Provide the (X, Y) coordinate of the cell's center where the given text is located.  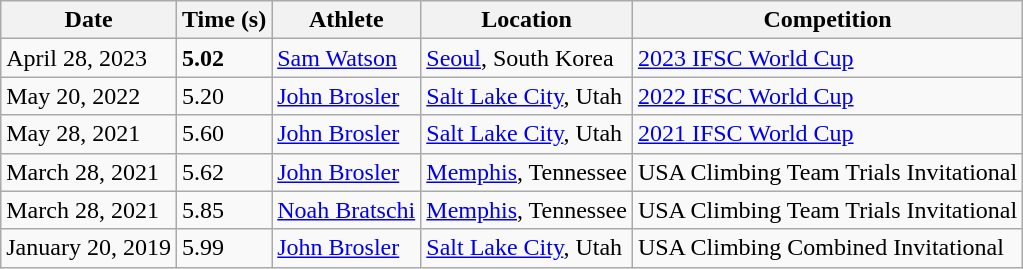
Seoul, South Korea (527, 58)
2022 IFSC World Cup (827, 96)
5.85 (224, 210)
USA Climbing Combined Invitational (827, 248)
April 28, 2023 (89, 58)
5.20 (224, 96)
Competition (827, 20)
2021 IFSC World Cup (827, 134)
Location (527, 20)
5.02 (224, 58)
Athlete (346, 20)
Date (89, 20)
Time (s) (224, 20)
Sam Watson (346, 58)
5.62 (224, 172)
2023 IFSC World Cup (827, 58)
Noah Bratschi (346, 210)
5.60 (224, 134)
5.99 (224, 248)
May 20, 2022 (89, 96)
January 20, 2019 (89, 248)
May 28, 2021 (89, 134)
